Return [X, Y] of the center of cell containing provided text 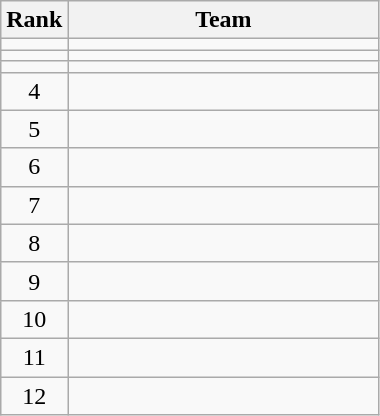
9 [34, 281]
8 [34, 243]
Rank [34, 20]
7 [34, 205]
5 [34, 129]
12 [34, 395]
10 [34, 319]
6 [34, 167]
11 [34, 357]
Team [224, 20]
4 [34, 91]
